Find where the given text appears and provide that cell's center as [x, y] coordinate. 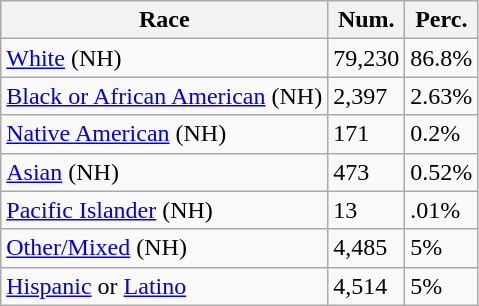
.01% [442, 210]
79,230 [366, 58]
Native American (NH) [164, 134]
4,485 [366, 248]
Race [164, 20]
0.52% [442, 172]
0.2% [442, 134]
2.63% [442, 96]
2,397 [366, 96]
Other/Mixed (NH) [164, 248]
473 [366, 172]
86.8% [442, 58]
White (NH) [164, 58]
Num. [366, 20]
171 [366, 134]
Asian (NH) [164, 172]
Black or African American (NH) [164, 96]
4,514 [366, 286]
Perc. [442, 20]
Pacific Islander (NH) [164, 210]
13 [366, 210]
Hispanic or Latino [164, 286]
